Output the [x, y] coordinate of the center of the cell containing the given text.  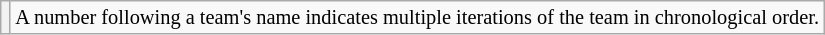
A number following a team's name indicates multiple iterations of the team in chronological order. [416, 17]
